Extract the [X, Y] coordinate from the center of the cell holding the provided text.  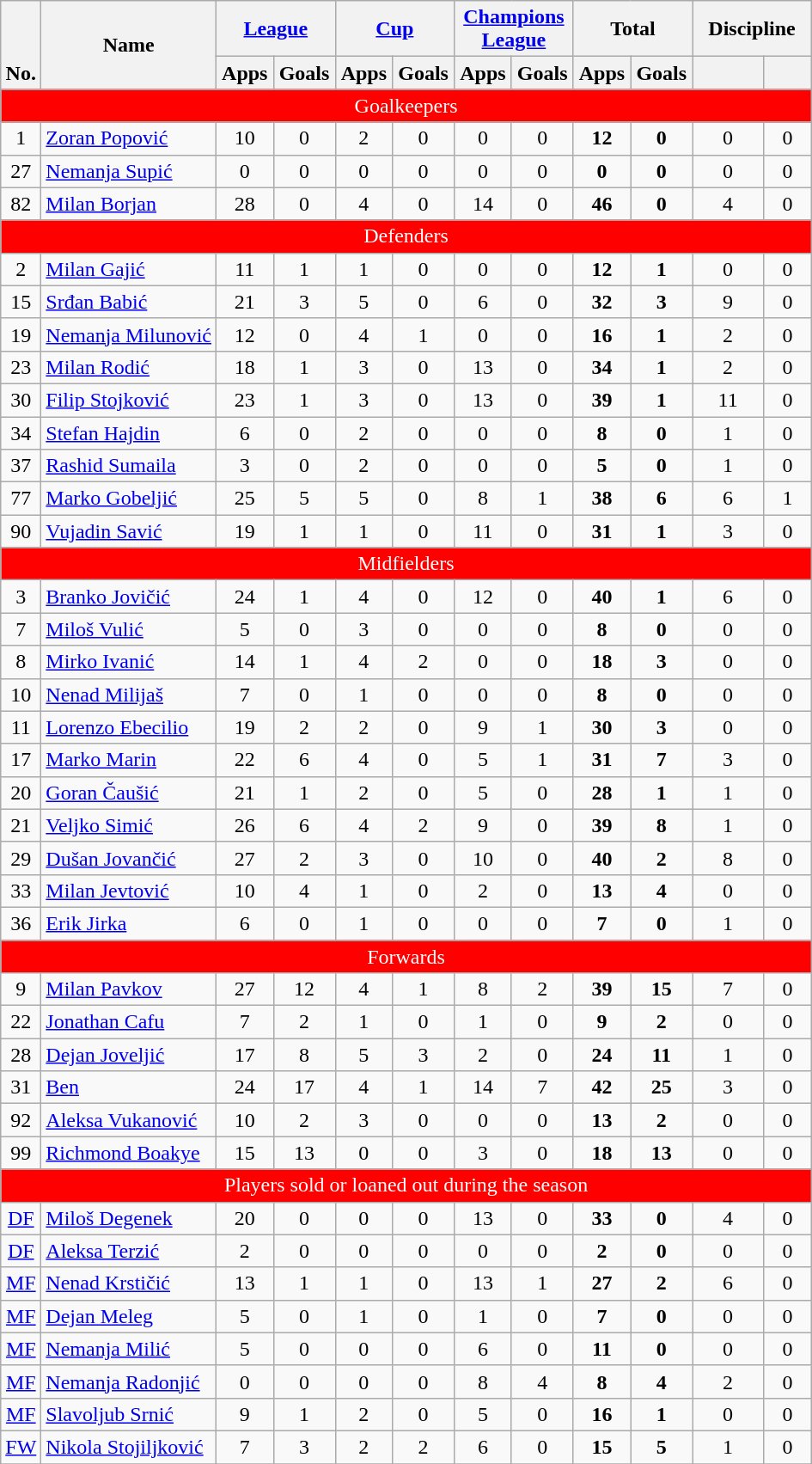
Filip Stojković [129, 400]
Rashid Sumaila [129, 466]
Milan Borjan [129, 204]
32 [601, 302]
Milan Pavkov [129, 989]
37 [21, 466]
Aleksa Terzić [129, 1251]
Milan Rodić [129, 367]
Branko Jovičić [129, 597]
77 [21, 499]
Dušan Jovančić [129, 858]
Lorenzo Ebecilio [129, 727]
FW [21, 1447]
Marko Gobeljić [129, 499]
Nemanja Supić [129, 171]
99 [21, 1153]
Ben [129, 1087]
Zoran Popović [129, 138]
Richmond Boakye [129, 1153]
Goalkeepers [406, 106]
Marko Marin [129, 760]
26 [246, 825]
Milan Gajić [129, 269]
Vujadin Savić [129, 531]
82 [21, 204]
Nenad Krstičić [129, 1283]
Dejan Joveljić [129, 1055]
Midfielders [406, 564]
Discipline [753, 29]
Nemanja Radonjić [129, 1381]
Erik Jirka [129, 923]
Players sold or loaned out during the season [406, 1185]
Nikola Stojiljković [129, 1447]
Miloš Vulić [129, 629]
42 [601, 1087]
Milan Jevtović [129, 891]
Name [129, 45]
League [277, 29]
Miloš Degenek [129, 1218]
90 [21, 531]
Dejan Meleg [129, 1316]
Aleksa Vukanović [129, 1120]
Champions League [514, 29]
Nemanja Milić [129, 1349]
Jonathan Cafu [129, 1022]
Forwards [406, 957]
46 [601, 204]
29 [21, 858]
Nemanja Milunović [129, 334]
Mirko Ivanić [129, 662]
No. [21, 45]
38 [601, 499]
Nenad Milijaš [129, 695]
Defenders [406, 236]
Total [632, 29]
Veljko Simić [129, 825]
Srđan Babić [129, 302]
Slavoljub Srnić [129, 1414]
Cup [395, 29]
Stefan Hajdin [129, 432]
92 [21, 1120]
Goran Čaušić [129, 793]
36 [21, 923]
